Locate the cell with the specified text and output its [X, Y] center coordinate. 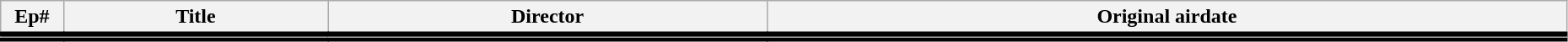
Original airdate [1167, 18]
Director [548, 18]
Title [196, 18]
Ep# [32, 18]
